Extract the [x, y] coordinate from the center of the cell holding the provided text.  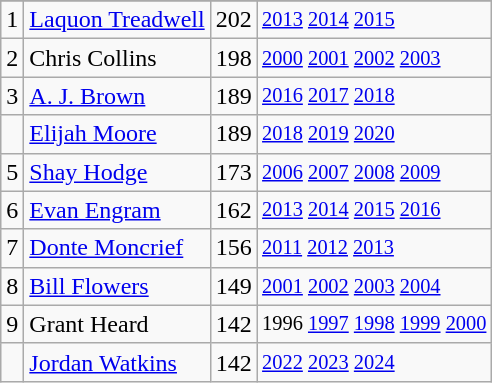
1 [12, 20]
Donte Moncrief [117, 248]
2013 2014 2015 2016 [374, 210]
6 [12, 210]
2018 2019 2020 [374, 134]
1996 1997 1998 1999 2000 [374, 324]
5 [12, 172]
2013 2014 2015 [374, 20]
Shay Hodge [117, 172]
198 [234, 58]
3 [12, 96]
A. J. Brown [117, 96]
202 [234, 20]
156 [234, 248]
Bill Flowers [117, 286]
Laquon Treadwell [117, 20]
2011 2012 2013 [374, 248]
2006 2007 2008 2009 [374, 172]
149 [234, 286]
2022 2023 2024 [374, 362]
162 [234, 210]
2 [12, 58]
173 [234, 172]
Evan Engram [117, 210]
Chris Collins [117, 58]
Grant Heard [117, 324]
7 [12, 248]
Jordan Watkins [117, 362]
2016 2017 2018 [374, 96]
2000 2001 2002 2003 [374, 58]
9 [12, 324]
Elijah Moore [117, 134]
2001 2002 2003 2004 [374, 286]
8 [12, 286]
